Provide the (x, y) coordinate of the cell's center where the given text is located.  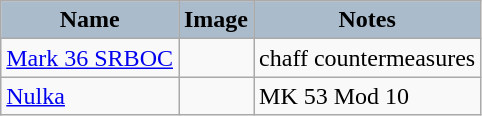
Name (90, 20)
MK 53 Mod 10 (368, 96)
Nulka (90, 96)
Mark 36 SRBOC (90, 58)
chaff countermeasures (368, 58)
Notes (368, 20)
Image (216, 20)
